Return (X, Y) of the center of cell containing provided text 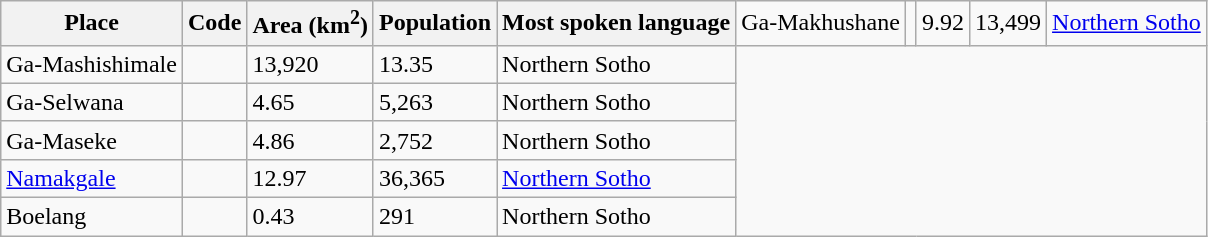
Namakgale (92, 178)
Area (km2) (310, 24)
5,263 (434, 102)
Most spoken language (616, 24)
Ga-Selwana (92, 102)
4.86 (310, 140)
Population (434, 24)
Ga-Mashishimale (92, 64)
0.43 (310, 217)
12.97 (310, 178)
Ga-Maseke (92, 140)
9.92 (942, 24)
36,365 (434, 178)
Ga-Makhushane (821, 24)
2,752 (434, 140)
13.35 (434, 64)
Code (214, 24)
Boelang (92, 217)
13,920 (310, 64)
291 (434, 217)
Place (92, 24)
4.65 (310, 102)
13,499 (1008, 24)
